Provide the [X, Y] coordinate of the cell's center where the given text is located.  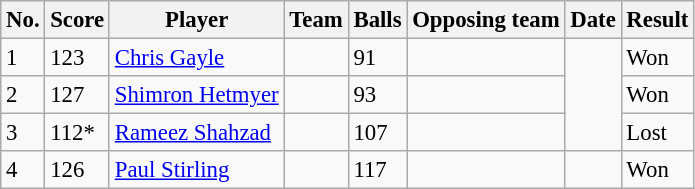
Rameez Shahzad [196, 133]
Chris Gayle [196, 58]
127 [78, 95]
3 [23, 133]
Result [658, 20]
Date [593, 20]
112* [78, 133]
Team [316, 20]
93 [378, 95]
1 [23, 58]
Balls [378, 20]
107 [378, 133]
Opposing team [486, 20]
Shimron Hetmyer [196, 95]
117 [378, 170]
Paul Stirling [196, 170]
Score [78, 20]
123 [78, 58]
91 [378, 58]
Lost [658, 133]
126 [78, 170]
Player [196, 20]
4 [23, 170]
No. [23, 20]
2 [23, 95]
